Return the [x, y] coordinate for the center point of the cell that contains the specified text.  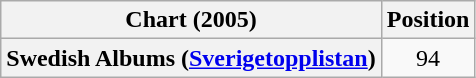
Position [428, 20]
Chart (2005) [191, 20]
94 [428, 58]
Swedish Albums (Sverigetopplistan) [191, 58]
